Provide the [x, y] coordinate of the cell's center where the given text is located.  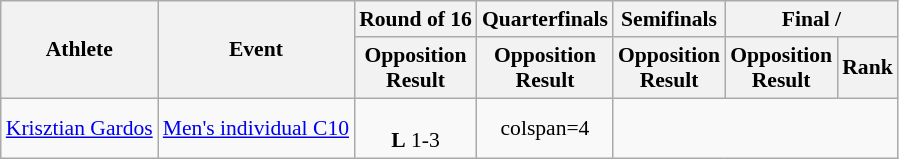
Rank [868, 68]
Men's individual C10 [256, 128]
Round of 16 [416, 19]
colspan=4 [545, 128]
Quarterfinals [545, 19]
L 1-3 [416, 128]
Athlete [80, 50]
Semifinals [669, 19]
Event [256, 50]
Krisztian Gardos [80, 128]
Final / [812, 19]
